Output the [x, y] coordinate of the center of the cell containing the given text.  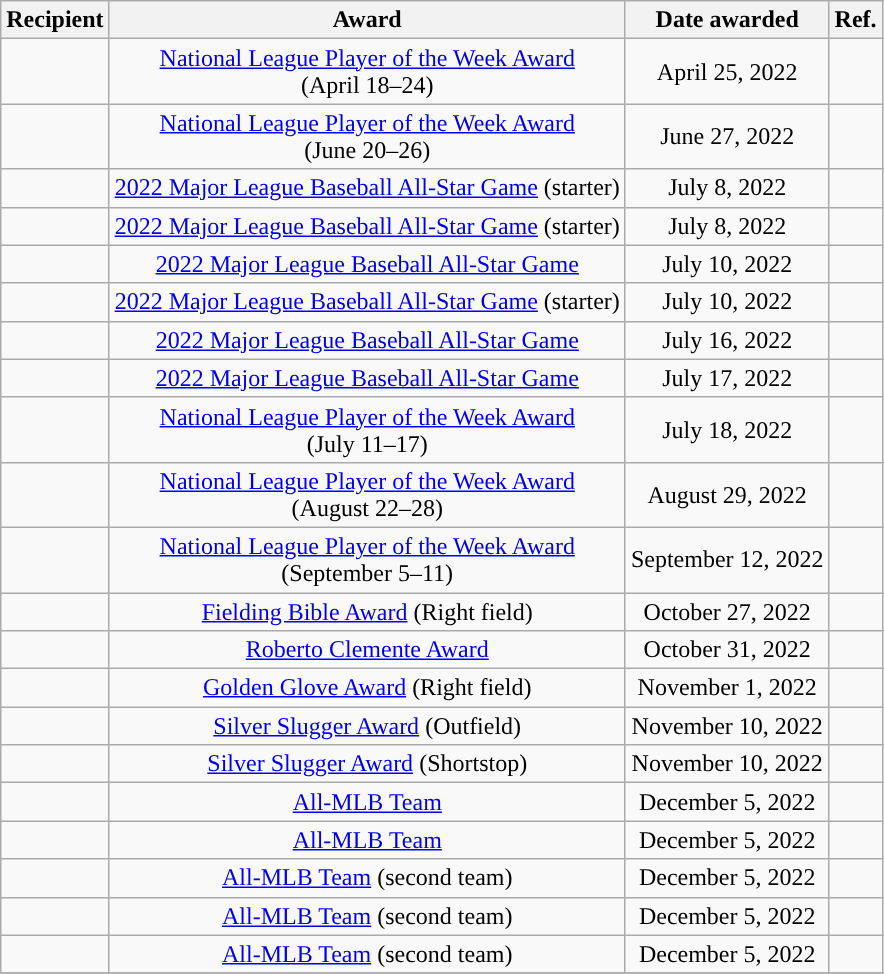
National League Player of the Week Award (August 22–28) [367, 494]
October 27, 2022 [727, 611]
Date awarded [727, 20]
Recipient [55, 20]
Fielding Bible Award (Right field) [367, 611]
Ref. [856, 20]
September 12, 2022 [727, 560]
July 17, 2022 [727, 378]
National League Player of the Week Award (September 5–11) [367, 560]
April 25, 2022 [727, 72]
November 1, 2022 [727, 688]
Roberto Clemente Award [367, 650]
Golden Glove Award (Right field) [367, 688]
October 31, 2022 [727, 650]
Award [367, 20]
July 18, 2022 [727, 430]
Silver Slugger Award (Shortstop) [367, 764]
June 27, 2022 [727, 136]
August 29, 2022 [727, 494]
National League Player of the Week Award (July 11–17) [367, 430]
July 16, 2022 [727, 340]
National League Player of the Week Award (April 18–24) [367, 72]
National League Player of the Week Award (June 20–26) [367, 136]
Silver Slugger Award (Outfield) [367, 726]
